Return the (x, y) coordinate for the center point of the cell that contains the specified text.  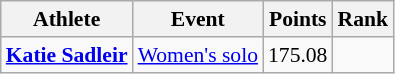
Athlete (67, 19)
Points (298, 19)
Katie Sadleir (67, 55)
Women's solo (198, 55)
175.08 (298, 55)
Rank (362, 19)
Event (198, 19)
